Locate the cell with the specified text and output its (X, Y) center coordinate. 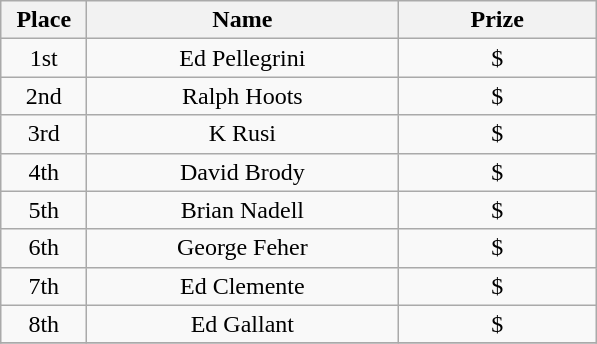
David Brody (242, 172)
6th (44, 248)
Prize (498, 20)
5th (44, 210)
8th (44, 324)
Ralph Hoots (242, 96)
Name (242, 20)
4th (44, 172)
Ed Clemente (242, 286)
3rd (44, 134)
Ed Gallant (242, 324)
1st (44, 58)
2nd (44, 96)
George Feher (242, 248)
7th (44, 286)
Brian Nadell (242, 210)
Place (44, 20)
Ed Pellegrini (242, 58)
K Rusi (242, 134)
